Return the (X, Y) coordinate for the center point of the cell that contains the specified text.  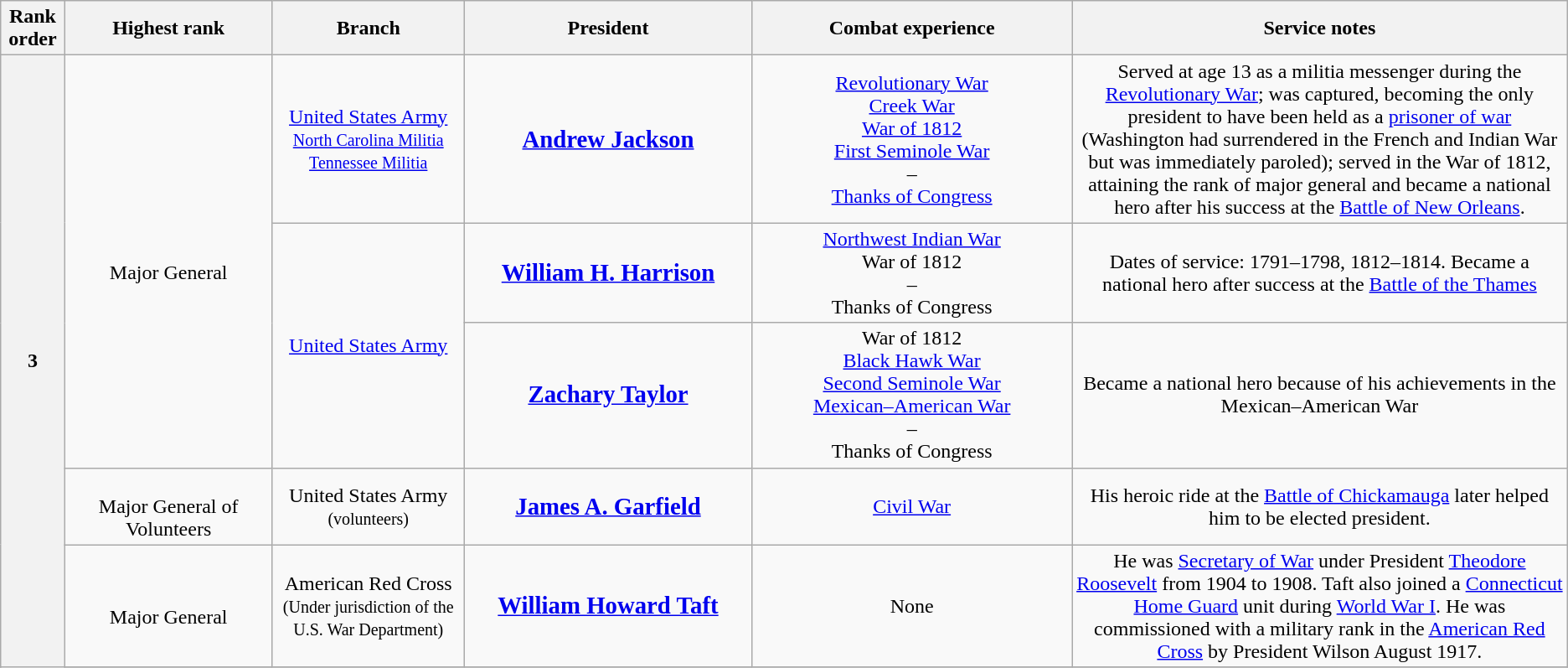
War of 1812Black Hawk WarSecond Seminole WarMexican–American War–Thanks of Congress (912, 396)
President (608, 28)
Andrew Jackson (608, 139)
United States Army (369, 345)
3 (33, 361)
Zachary Taylor (608, 396)
Branch (369, 28)
None (912, 606)
Civil War (912, 506)
Northwest Indian WarWar of 1812–Thanks of Congress (912, 273)
United States ArmyNorth Carolina MilitiaTennessee Militia (369, 139)
William Howard Taft (608, 606)
Dates of service: 1791–1798, 1812–1814. Became a national hero after success at the Battle of the Thames (1320, 273)
His heroic ride at the Battle of Chickamauga later helped him to be elected president. (1320, 506)
United States Army(volunteers) (369, 506)
Highest rank (168, 28)
Revolutionary War Creek WarWar of 1812First Seminole War–Thanks of Congress (912, 139)
William H. Harrison (608, 273)
Became a national hero because of his achievements in the Mexican–American War (1320, 396)
Major General of Volunteers (168, 506)
James A. Garfield (608, 506)
Service notes (1320, 28)
Rank order (33, 28)
Combat experience (912, 28)
American Red Cross (Under jurisdiction of the U.S. War Department) (369, 606)
